Scan for the cell matching the given text and deliver its (x, y) coordinate at center. 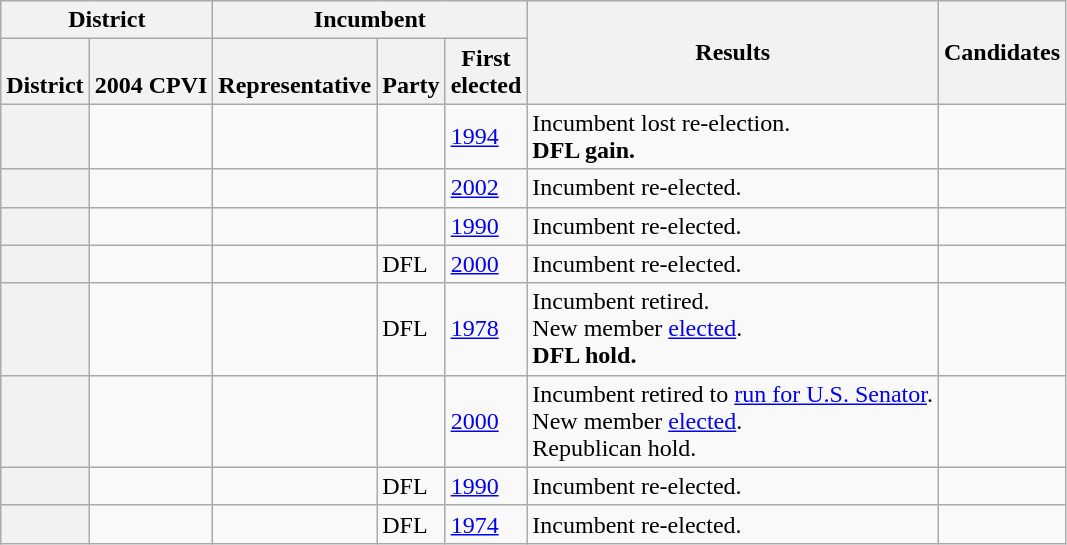
2004 CPVI (151, 72)
Incumbent (370, 20)
Representative (295, 72)
Results (733, 52)
1994 (486, 136)
2002 (486, 188)
Incumbent lost re-election.DFL gain. (733, 136)
Incumbent retired.New member elected.DFL hold. (733, 329)
Firstelected (486, 72)
Party (411, 72)
1978 (486, 329)
Candidates (1002, 52)
Incumbent retired to run for U.S. Senator.New member elected.Republican hold. (733, 421)
1974 (486, 524)
